Detect which cell encompasses the target text, then output its (x, y) center coordinate. 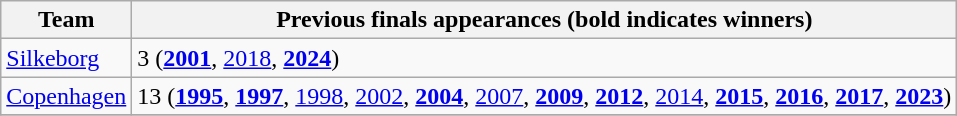
Copenhagen (66, 96)
Silkeborg (66, 58)
Previous finals appearances (bold indicates winners) (544, 20)
13 (1995, 1997, 1998, 2002, 2004, 2007, 2009, 2012, 2014, 2015, 2016, 2017, 2023) (544, 96)
3 (2001, 2018, 2024) (544, 58)
Team (66, 20)
